Capture the cell that displays the provided text and extract its [X, Y] central coordinate. 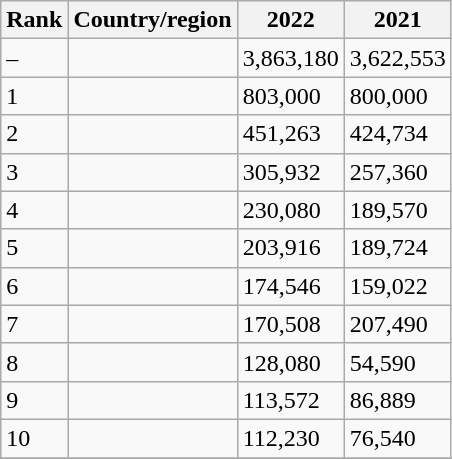
– [34, 58]
5 [34, 248]
3,863,180 [290, 58]
Country/region [152, 20]
4 [34, 210]
10 [34, 438]
424,734 [398, 134]
7 [34, 324]
305,932 [290, 172]
803,000 [290, 96]
76,540 [398, 438]
2022 [290, 20]
1 [34, 96]
203,916 [290, 248]
3 [34, 172]
159,022 [398, 286]
451,263 [290, 134]
86,889 [398, 400]
9 [34, 400]
6 [34, 286]
230,080 [290, 210]
8 [34, 362]
174,546 [290, 286]
54,590 [398, 362]
2021 [398, 20]
257,360 [398, 172]
800,000 [398, 96]
128,080 [290, 362]
3,622,553 [398, 58]
113,572 [290, 400]
189,724 [398, 248]
189,570 [398, 210]
Rank [34, 20]
112,230 [290, 438]
207,490 [398, 324]
2 [34, 134]
170,508 [290, 324]
